Extract the [X, Y] coordinate from the center of the cell holding the provided text.  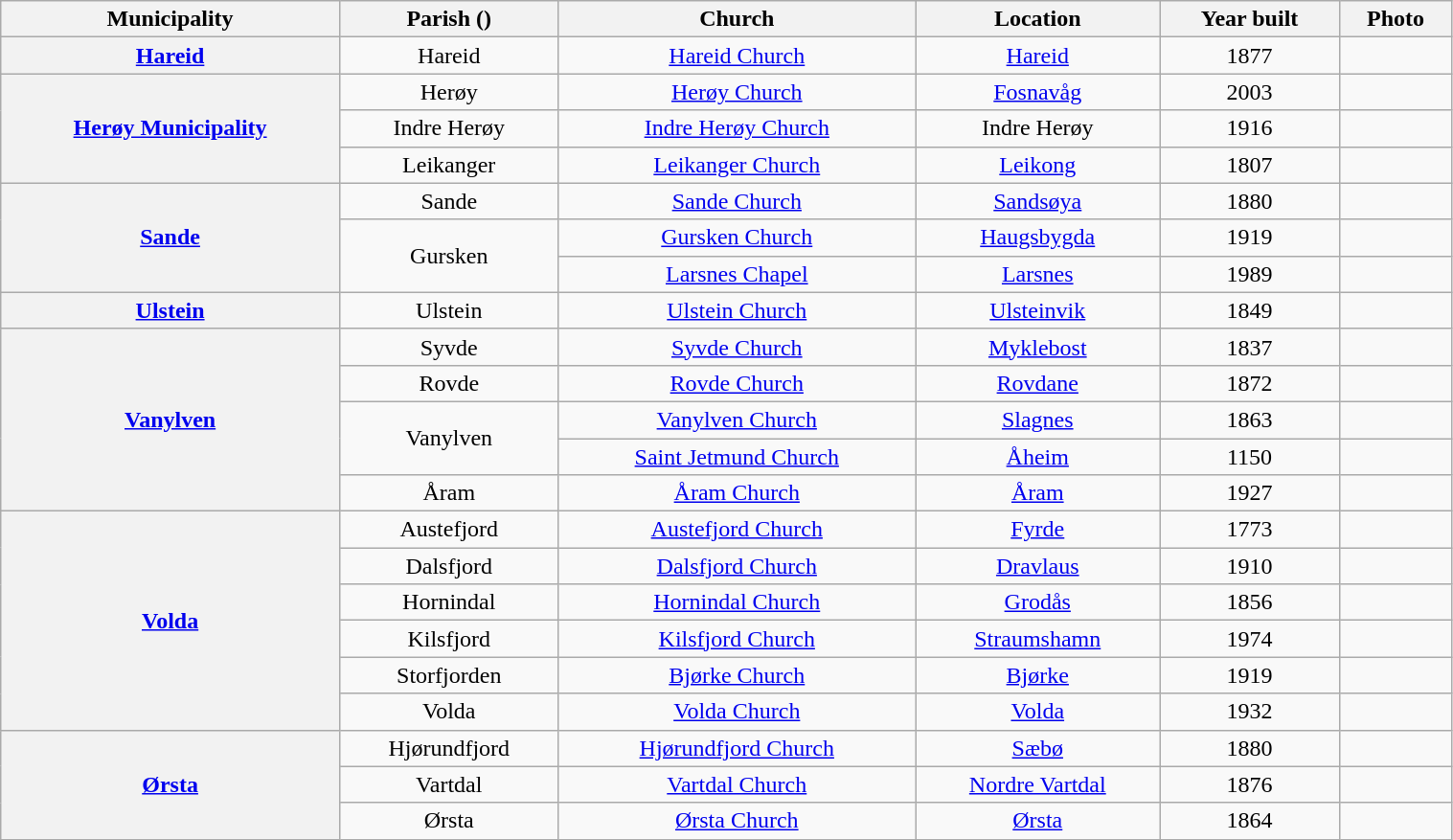
Kilsfjord [448, 639]
Larsnes [1038, 274]
Bjørke [1038, 675]
Kilsfjord Church [737, 639]
Fyrde [1038, 530]
Rovde Church [737, 383]
Year built [1249, 19]
Dalsfjord [448, 566]
1864 [1249, 821]
Herøy Church [737, 92]
Vanylven Church [737, 420]
Vartdal [448, 784]
1807 [1249, 165]
1872 [1249, 383]
Myklebost [1038, 347]
1849 [1249, 310]
Vartdal Church [737, 784]
Hornindal [448, 602]
1916 [1249, 128]
Hjørundfjord [448, 748]
Gursken Church [737, 238]
Herøy Municipality [170, 128]
Grodås [1038, 602]
Sæbø [1038, 748]
Hornindal Church [737, 602]
Saint Jetmund Church [737, 457]
Slagnes [1038, 420]
1910 [1249, 566]
Church [737, 19]
1877 [1249, 56]
Hareid Church [737, 56]
Sande Church [737, 201]
1932 [1249, 712]
Leikanger Church [737, 165]
Dravlaus [1038, 566]
Ulsteinvik [1038, 310]
Dalsfjord Church [737, 566]
1863 [1249, 420]
Syvde [448, 347]
Sandsøya [1038, 201]
Volda Church [737, 712]
Indre Herøy Church [737, 128]
2003 [1249, 92]
Åram Church [737, 493]
Bjørke Church [737, 675]
Haugsbygda [1038, 238]
1856 [1249, 602]
1773 [1249, 530]
Leikanger [448, 165]
Ulstein Church [737, 310]
Hjørundfjord Church [737, 748]
Straumshamn [1038, 639]
Fosnavåg [1038, 92]
1927 [1249, 493]
Location [1038, 19]
Parish () [448, 19]
Rovdane [1038, 383]
Municipality [170, 19]
Austefjord [448, 530]
Rovde [448, 383]
Ørsta Church [737, 821]
Åheim [1038, 457]
Syvde Church [737, 347]
Storfjorden [448, 675]
Gursken [448, 256]
1837 [1249, 347]
1876 [1249, 784]
Herøy [448, 92]
1974 [1249, 639]
Larsnes Chapel [737, 274]
Nordre Vartdal [1038, 784]
1989 [1249, 274]
Austefjord Church [737, 530]
Photo [1396, 19]
1150 [1249, 457]
Leikong [1038, 165]
